Identify which cell holds the provided text, then report its [X, Y] central coordinate. 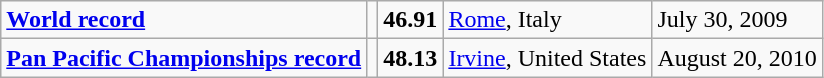
Rome, Italy [548, 20]
48.13 [410, 58]
46.91 [410, 20]
July 30, 2009 [737, 20]
World record [184, 20]
Pan Pacific Championships record [184, 58]
August 20, 2010 [737, 58]
Irvine, United States [548, 58]
